Detect which cell encompasses the target text, then output its (X, Y) center coordinate. 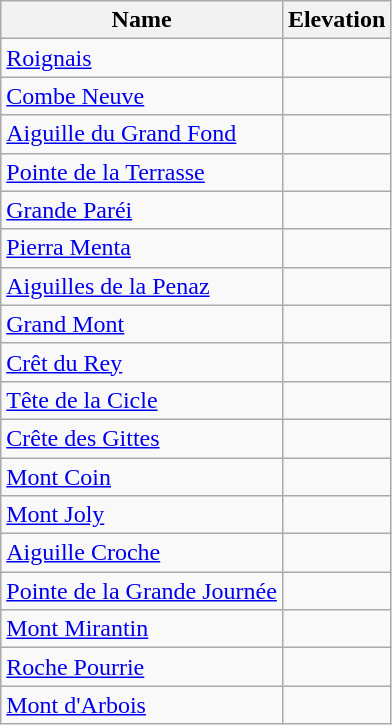
Mont Mirantin (142, 629)
Pointe de la Terrasse (142, 172)
Pointe de la Grande Journée (142, 591)
Mont Coin (142, 477)
Aiguille du Grand Fond (142, 134)
Elevation (336, 20)
Grand Mont (142, 324)
Name (142, 20)
Grande Paréi (142, 210)
Roignais (142, 58)
Tête de la Cicle (142, 400)
Mont Joly (142, 515)
Aiguille Croche (142, 553)
Roche Pourrie (142, 667)
Crête des Gittes (142, 438)
Combe Neuve (142, 96)
Aiguilles de la Penaz (142, 286)
Mont d'Arbois (142, 705)
Pierra Menta (142, 248)
Crêt du Rey (142, 362)
